For the text-containing cell, return its midpoint in [X, Y] coordinate format. 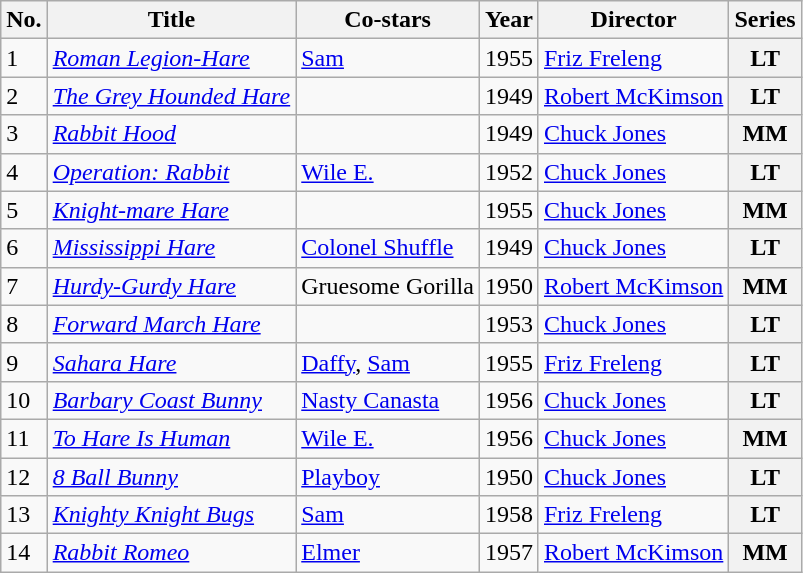
Operation: Rabbit [172, 172]
Barbary Coast Bunny [172, 400]
Sahara Hare [172, 362]
1952 [508, 172]
Knight-mare Hare [172, 210]
Playboy [388, 477]
No. [24, 20]
7 [24, 286]
Rabbit Hood [172, 134]
1953 [508, 324]
Elmer [388, 553]
Roman Legion-Hare [172, 58]
Knighty Knight Bugs [172, 515]
Year [508, 20]
Mississippi Hare [172, 248]
The Grey Hounded Hare [172, 96]
Daffy, Sam [388, 362]
Gruesome Gorilla [388, 286]
Rabbit Romeo [172, 553]
Forward March Hare [172, 324]
1957 [508, 553]
Series [765, 20]
4 [24, 172]
5 [24, 210]
Colonel Shuffle [388, 248]
10 [24, 400]
1 [24, 58]
3 [24, 134]
8 Ball Bunny [172, 477]
To Hare Is Human [172, 438]
2 [24, 96]
Nasty Canasta [388, 400]
Title [172, 20]
1958 [508, 515]
11 [24, 438]
6 [24, 248]
Co-stars [388, 20]
12 [24, 477]
13 [24, 515]
14 [24, 553]
Hurdy-Gurdy Hare [172, 286]
Director [633, 20]
9 [24, 362]
8 [24, 324]
